Provide the (x, y) coordinate of the cell's center where the given text is located.  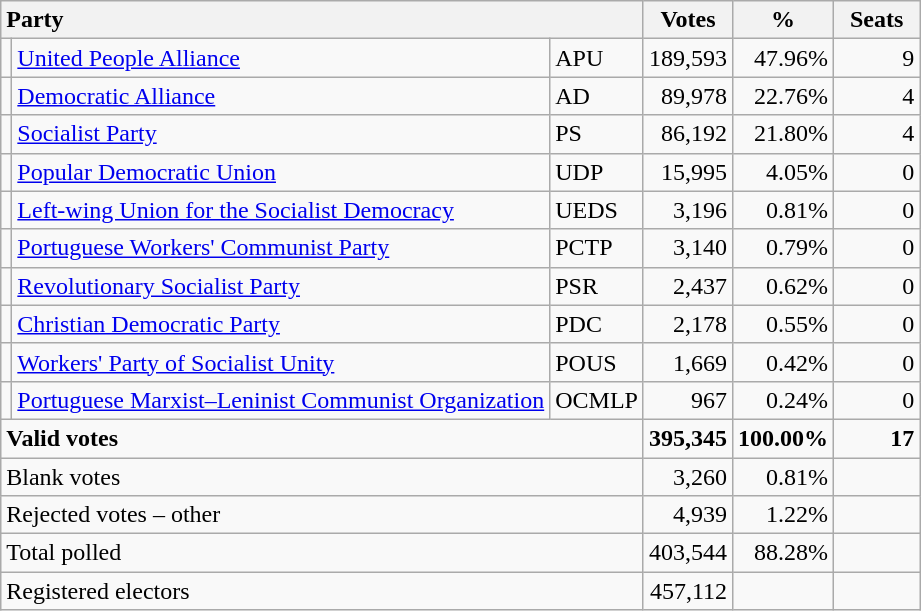
Popular Democratic Union (281, 172)
PCTP (597, 248)
3,196 (688, 210)
395,345 (688, 438)
Portuguese Workers' Communist Party (281, 248)
47.96% (784, 58)
PS (597, 134)
21.80% (784, 134)
17 (877, 438)
403,544 (688, 553)
Rejected votes – other (322, 515)
1.22% (784, 515)
457,112 (688, 591)
% (784, 20)
PDC (597, 324)
0.79% (784, 248)
Blank votes (322, 477)
0.24% (784, 400)
89,978 (688, 96)
1,669 (688, 362)
PSR (597, 286)
Left-wing Union for the Socialist Democracy (281, 210)
2,437 (688, 286)
88.28% (784, 553)
UDP (597, 172)
United People Alliance (281, 58)
AD (597, 96)
0.55% (784, 324)
UEDS (597, 210)
Votes (688, 20)
APU (597, 58)
Portuguese Marxist–Leninist Communist Organization (281, 400)
4.05% (784, 172)
4,939 (688, 515)
967 (688, 400)
0.62% (784, 286)
15,995 (688, 172)
86,192 (688, 134)
Revolutionary Socialist Party (281, 286)
9 (877, 58)
Workers' Party of Socialist Unity (281, 362)
Valid votes (322, 438)
3,140 (688, 248)
0.42% (784, 362)
3,260 (688, 477)
Seats (877, 20)
Christian Democratic Party (281, 324)
OCMLP (597, 400)
2,178 (688, 324)
Socialist Party (281, 134)
22.76% (784, 96)
Registered electors (322, 591)
100.00% (784, 438)
189,593 (688, 58)
Democratic Alliance (281, 96)
Party (322, 20)
Total polled (322, 553)
POUS (597, 362)
